Find where the given text appears and provide that cell's center as [X, Y] coordinate. 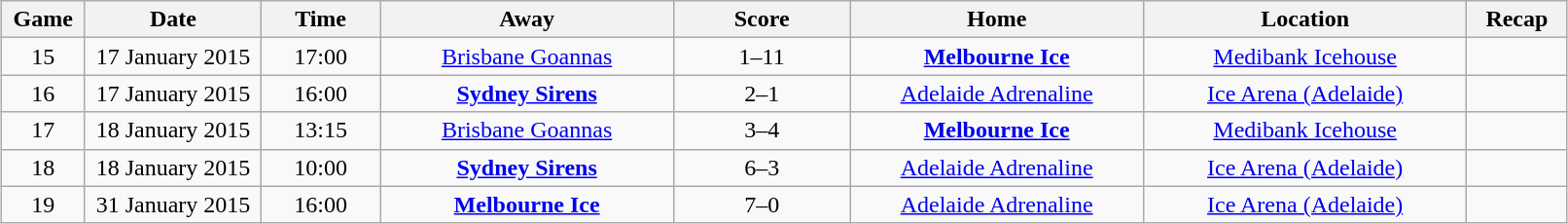
Score [763, 19]
Home [997, 19]
Date [173, 19]
7–0 [763, 205]
16 [43, 93]
Location [1305, 19]
Game [43, 19]
10:00 [321, 168]
15 [43, 56]
1–11 [763, 56]
18 [43, 168]
17:00 [321, 56]
17 [43, 131]
13:15 [321, 131]
3–4 [763, 131]
Recap [1517, 19]
6–3 [763, 168]
31 January 2015 [173, 205]
Time [321, 19]
2–1 [763, 93]
19 [43, 205]
Away [527, 19]
